Extract the (x, y) coordinate from the center of the cell holding the provided text.  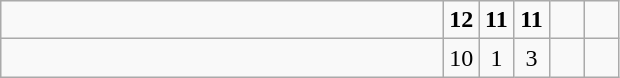
1 (496, 58)
12 (462, 20)
10 (462, 58)
3 (532, 58)
